Return [X, Y] of the center of cell containing provided text 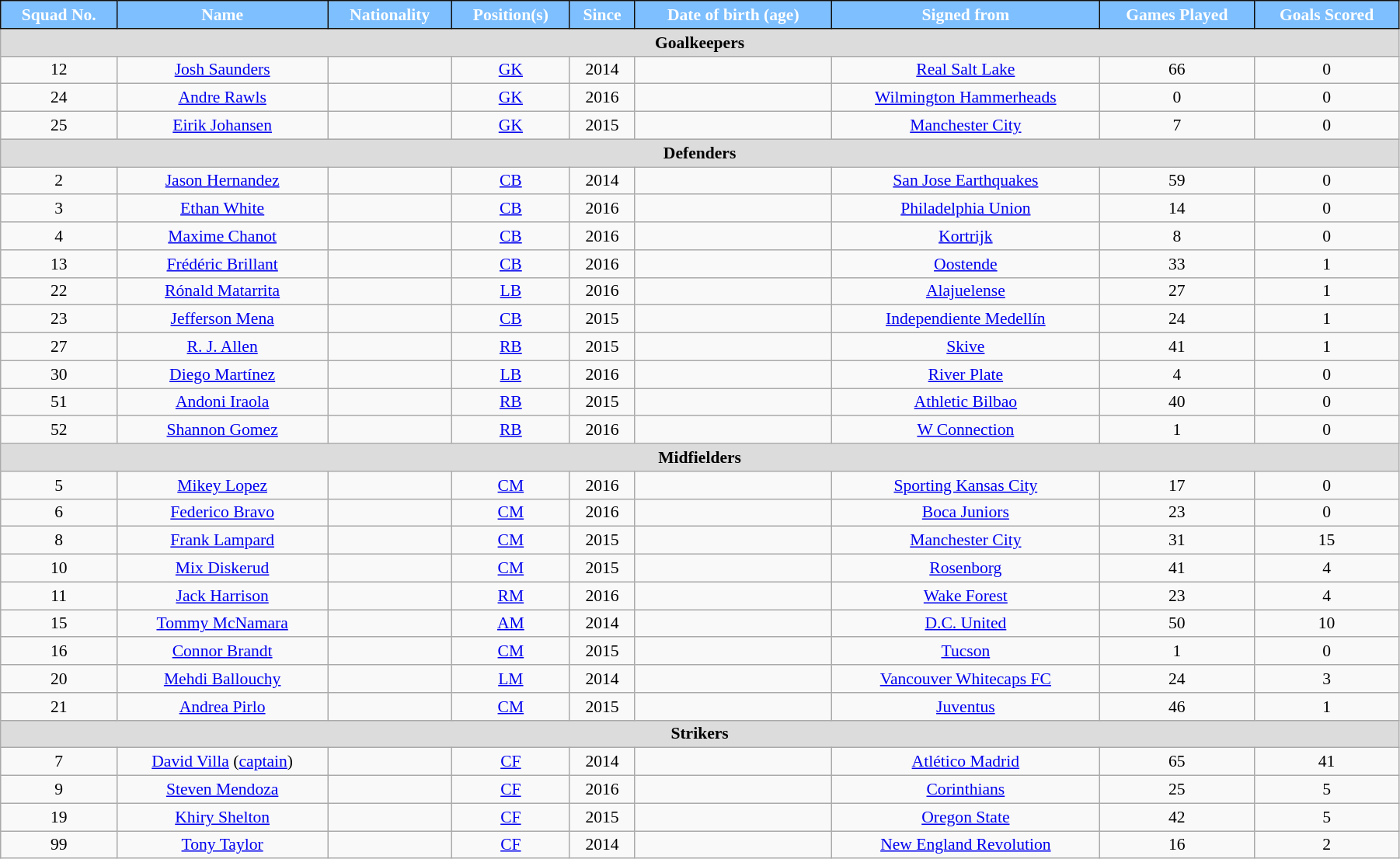
David Villa (captain) [222, 762]
Atlético Madrid [966, 762]
Philadelphia Union [966, 209]
Tucson [966, 652]
Jefferson Mena [222, 319]
Date of birth (age) [733, 15]
Frank Lampard [222, 541]
Wilmington Hammerheads [966, 98]
Tony Taylor [222, 845]
Juventus [966, 707]
22 [59, 291]
River Plate [966, 374]
Name [222, 15]
Eirik Johansen [222, 126]
Connor Brandt [222, 652]
R. J. Allen [222, 347]
59 [1177, 181]
51 [59, 402]
Athletic Bilbao [966, 402]
6 [59, 513]
14 [1177, 209]
Since [602, 15]
Kortrijk [966, 236]
9 [59, 790]
Rosenborg [966, 569]
12 [59, 70]
99 [59, 845]
Diego Martínez [222, 374]
Mikey Lopez [222, 485]
W Connection [966, 430]
46 [1177, 707]
Andrea Pirlo [222, 707]
13 [59, 264]
11 [59, 596]
Goals Scored [1327, 15]
Khiry Shelton [222, 817]
Andoni Iraola [222, 402]
Boca Juniors [966, 513]
Signed from [966, 15]
Steven Mendoza [222, 790]
20 [59, 679]
LM [511, 679]
Frédéric Brillant [222, 264]
Real Salt Lake [966, 70]
D.C. United [966, 624]
AM [511, 624]
Defenders [700, 153]
Corinthians [966, 790]
33 [1177, 264]
RM [511, 596]
Vancouver Whitecaps FC [966, 679]
50 [1177, 624]
Wake Forest [966, 596]
Strikers [700, 734]
New England Revolution [966, 845]
Jason Hernandez [222, 181]
Sporting Kansas City [966, 485]
Jack Harrison [222, 596]
65 [1177, 762]
Josh Saunders [222, 70]
Andre Rawls [222, 98]
Squad No. [59, 15]
Oregon State [966, 817]
19 [59, 817]
Midfielders [700, 457]
Mix Diskerud [222, 569]
Maxime Chanot [222, 236]
Goalkeepers [700, 43]
San Jose Earthquakes [966, 181]
Rónald Matarrita [222, 291]
52 [59, 430]
Alajuelense [966, 291]
21 [59, 707]
Nationality [390, 15]
42 [1177, 817]
Mehdi Ballouchy [222, 679]
Oostende [966, 264]
Federico Bravo [222, 513]
30 [59, 374]
Ethan White [222, 209]
66 [1177, 70]
31 [1177, 541]
Independiente Medellín [966, 319]
40 [1177, 402]
Tommy McNamara [222, 624]
Games Played [1177, 15]
Shannon Gomez [222, 430]
Position(s) [511, 15]
Skive [966, 347]
17 [1177, 485]
